Return [X, Y] of the center of cell containing provided text 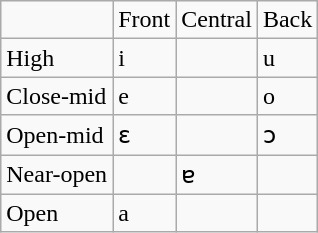
Front [144, 20]
Central [217, 20]
e [144, 96]
Open-mid [57, 135]
Open [57, 213]
ɐ [217, 174]
u [287, 58]
ɔ [287, 135]
ɛ [144, 135]
Near-open [57, 174]
Close-mid [57, 96]
a [144, 213]
Back [287, 20]
High [57, 58]
o [287, 96]
i [144, 58]
